Identify which cell holds the provided text, then report its [X, Y] central coordinate. 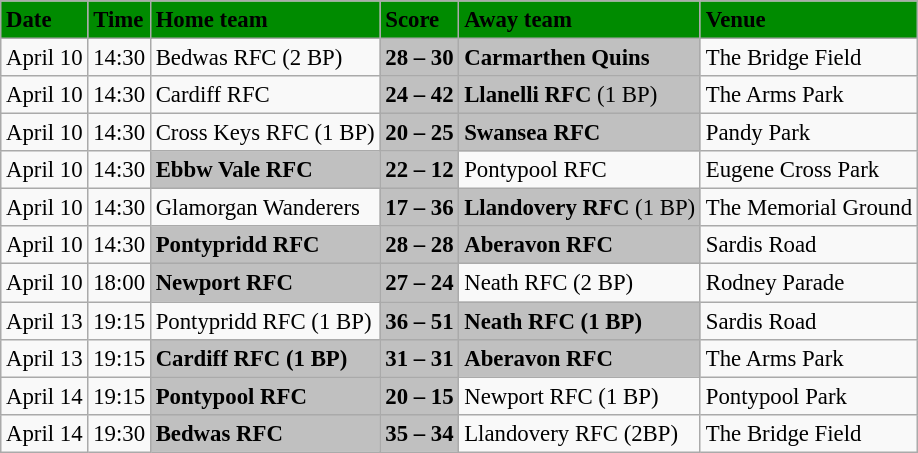
18:00 [120, 283]
Bedwas RFC (2 BP) [265, 57]
Pontypool Park [808, 396]
19:30 [120, 433]
35 – 34 [420, 433]
Pontypridd RFC [265, 245]
20 – 25 [420, 133]
Rodney Parade [808, 283]
Neath RFC (1 BP) [580, 321]
22 – 12 [420, 170]
Time [120, 20]
Carmarthen Quins [580, 57]
28 – 28 [420, 245]
Away team [580, 20]
Score [420, 20]
Swansea RFC [580, 133]
28 – 30 [420, 57]
Llandovery RFC (2BP) [580, 433]
27 – 24 [420, 283]
Bedwas RFC [265, 433]
Cross Keys RFC (1 BP) [265, 133]
Date [44, 20]
Pandy Park [808, 133]
Cardiff RFC (1 BP) [265, 358]
The Memorial Ground [808, 208]
Cardiff RFC [265, 95]
Newport RFC (1 BP) [580, 396]
Glamorgan Wanderers [265, 208]
Eugene Cross Park [808, 170]
20 – 15 [420, 396]
Ebbw Vale RFC [265, 170]
Llandovery RFC (1 BP) [580, 208]
Neath RFC (2 BP) [580, 283]
36 – 51 [420, 321]
17 – 36 [420, 208]
31 – 31 [420, 358]
Home team [265, 20]
Llanelli RFC (1 BP) [580, 95]
Newport RFC [265, 283]
Pontypridd RFC (1 BP) [265, 321]
24 – 42 [420, 95]
Venue [808, 20]
